For the text-containing cell, return its midpoint in (X, Y) coordinate format. 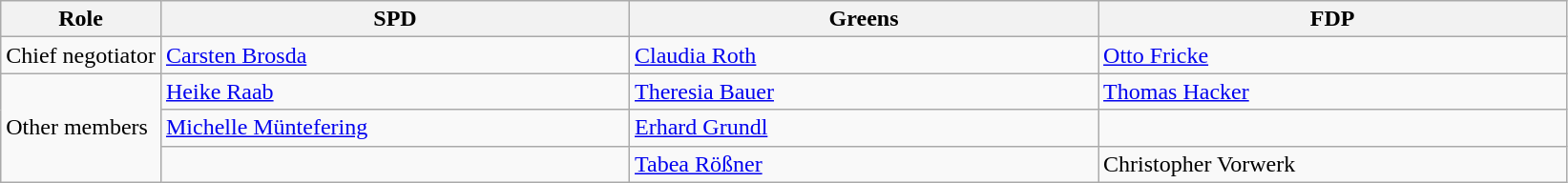
Greens (865, 19)
Carsten Brosda (395, 55)
Erhard Grundl (865, 128)
Chief negotiator (81, 55)
Other members (81, 128)
Claudia Roth (865, 55)
Thomas Hacker (1332, 91)
Tabea Rößner (865, 164)
SPD (395, 19)
Heike Raab (395, 91)
Theresia Bauer (865, 91)
Michelle Müntefering (395, 128)
Role (81, 19)
FDP (1332, 19)
Christopher Vorwerk (1332, 164)
Otto Fricke (1332, 55)
